Detect which cell encompasses the target text, then output its (x, y) center coordinate. 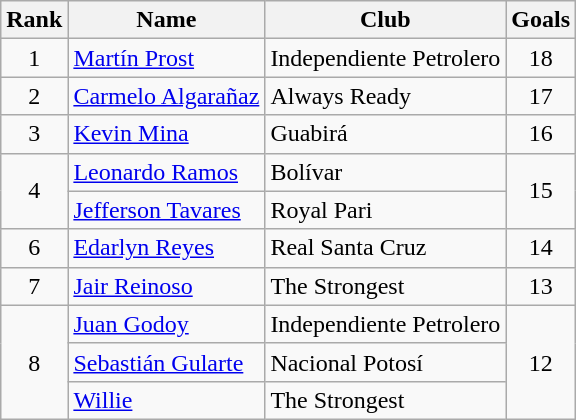
16 (541, 134)
8 (34, 362)
Jair Reinoso (166, 286)
Goals (541, 20)
Leonardo Ramos (166, 172)
4 (34, 191)
Real Santa Cruz (386, 248)
14 (541, 248)
Club (386, 20)
2 (34, 96)
Martín Prost (166, 58)
15 (541, 191)
3 (34, 134)
Edarlyn Reyes (166, 248)
Rank (34, 20)
18 (541, 58)
Kevin Mina (166, 134)
Name (166, 20)
Guabirá (386, 134)
Carmelo Algarañaz (166, 96)
12 (541, 362)
Bolívar (386, 172)
Jefferson Tavares (166, 210)
1 (34, 58)
Juan Godoy (166, 324)
6 (34, 248)
13 (541, 286)
7 (34, 286)
Sebastián Gularte (166, 362)
Royal Pari (386, 210)
Always Ready (386, 96)
Willie (166, 400)
Nacional Potosí (386, 362)
17 (541, 96)
